Return the (x, y) coordinate for the center point of the cell that contains the specified text.  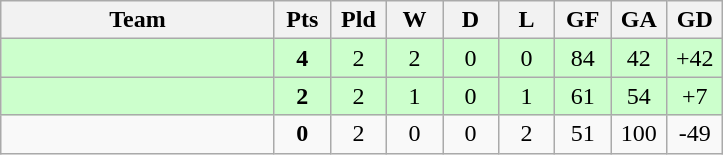
D (470, 20)
61 (583, 96)
Pts (302, 20)
+7 (695, 96)
4 (302, 58)
54 (639, 96)
84 (583, 58)
42 (639, 58)
51 (583, 134)
W (414, 20)
100 (639, 134)
GD (695, 20)
+42 (695, 58)
Team (138, 20)
GA (639, 20)
Pld (358, 20)
-49 (695, 134)
GF (583, 20)
L (527, 20)
